Identify which cell holds the provided text, then report its (x, y) central coordinate. 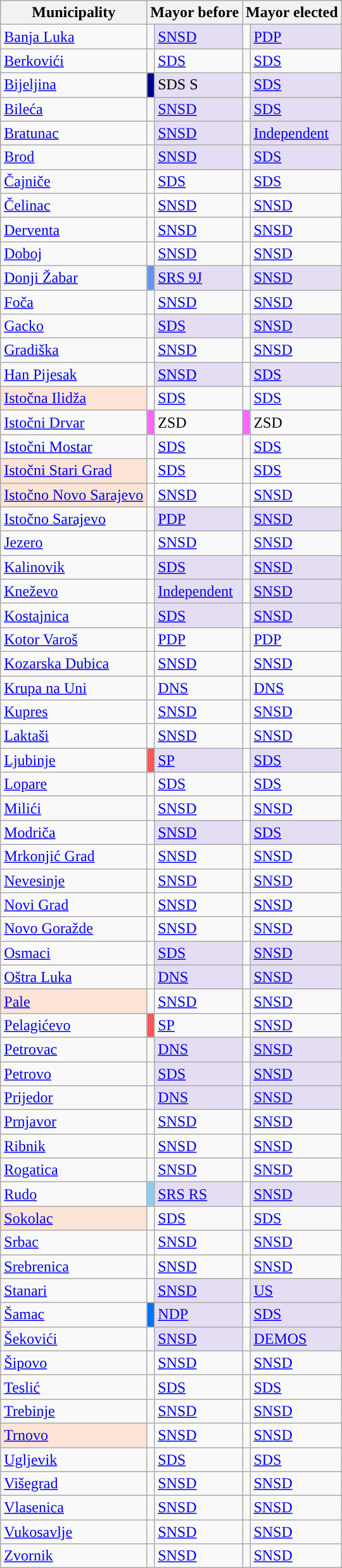
Gacko (73, 326)
Sokolac (73, 1218)
Ugljevik (73, 1459)
Krupa na Uni (73, 687)
Srebrenica (73, 1266)
Stanari (73, 1291)
Čajniče (73, 181)
Petrovo (73, 1074)
Teslić (73, 1387)
Kozarska Dubica (73, 663)
Pale (73, 1001)
Istočni Stari Grad (73, 471)
Istočno Novo Sarajevo (73, 495)
Petrovac (73, 1049)
US (296, 1291)
Šamac (73, 1315)
Pelagićevo (73, 1025)
Rudo (73, 1194)
SRS 9J (199, 277)
Bileća (73, 109)
Zvornik (73, 1556)
Han Pijesak (73, 374)
Vlasenica (73, 1508)
Srbac (73, 1242)
Derventa (73, 229)
Mrkonjić Grad (73, 857)
Kotor Varoš (73, 639)
Prijedor (73, 1098)
Šekovići (73, 1339)
Bratunac (73, 133)
Trnovo (73, 1435)
Berkovići (73, 61)
Istočna Ilidža (73, 398)
Nevesinje (73, 881)
Ribnik (73, 1146)
Modriča (73, 832)
Lopare (73, 784)
Rogatica (73, 1170)
Laktaši (73, 736)
Milići (73, 808)
Prnjavor (73, 1122)
Bijeljina (73, 85)
Jezero (73, 543)
SRS RS (199, 1194)
Brod (73, 157)
Istočni Drvar (73, 423)
Kupres (73, 712)
DEMOS (296, 1339)
SDS S (199, 85)
Vukosavlje (73, 1532)
Doboj (73, 253)
Oštra Luka (73, 977)
Foča (73, 302)
Donji Žabar (73, 277)
Ljubinje (73, 760)
Kneževo (73, 591)
Čelinac (73, 205)
Višegrad (73, 1484)
Gradiška (73, 350)
Kalinovik (73, 567)
Municipality (73, 13)
Šipovo (73, 1363)
Mayor before (195, 13)
Novo Goražde (73, 929)
Istočni Mostar (73, 447)
Mayor elected (293, 13)
Osmaci (73, 953)
Trebinje (73, 1411)
Novi Grad (73, 905)
Banja Luka (73, 37)
NDP (199, 1315)
Istočno Sarajevo (73, 519)
Kostajnica (73, 615)
